Detect which cell encompasses the target text, then output its (x, y) center coordinate. 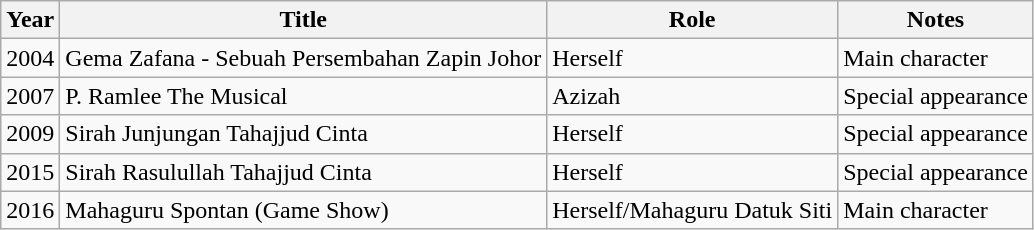
Azizah (692, 96)
Title (304, 20)
Sirah Junjungan Tahajjud Cinta (304, 134)
Gema Zafana - Sebuah Persembahan Zapin Johor (304, 58)
2016 (30, 210)
Role (692, 20)
2004 (30, 58)
2009 (30, 134)
Mahaguru Spontan (Game Show) (304, 210)
Year (30, 20)
Herself/Mahaguru Datuk Siti (692, 210)
Notes (936, 20)
P. Ramlee The Musical (304, 96)
Sirah Rasulullah Tahajjud Cinta (304, 172)
2015 (30, 172)
2007 (30, 96)
